Provide the [X, Y] coordinate of the cell's center where the given text is located.  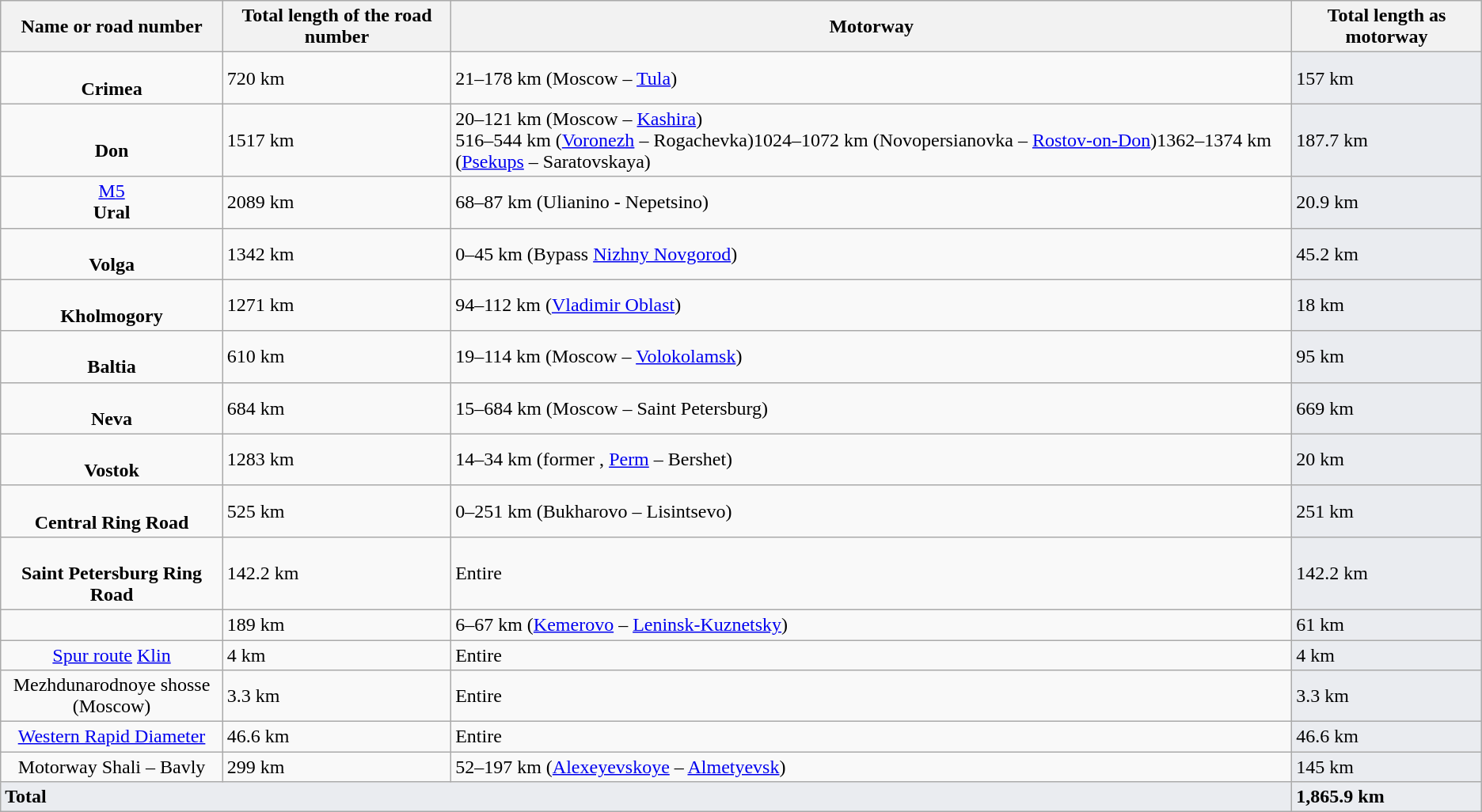
20.9 km [1387, 203]
299 km [336, 767]
1342 km [336, 253]
Spur route Klin [112, 655]
669 km [1387, 408]
Vostok [112, 459]
Total length as motorway [1387, 27]
0–251 km (Bukharovo – Lisintsevo) [872, 511]
525 km [336, 511]
2089 km [336, 203]
145 km [1387, 767]
Saint Petersburg Ring Road [112, 573]
M5 Ural [112, 203]
610 km [336, 356]
Mezhdunarodnoye shosse (Moscow) [112, 696]
94–112 km (Vladimir Oblast) [872, 305]
1271 km [336, 305]
189 km [336, 624]
Baltia [112, 356]
Neva [112, 408]
Name or road number [112, 27]
Kholmogory [112, 305]
720 km [336, 78]
20 km [1387, 459]
45.2 km [1387, 253]
251 km [1387, 511]
Central Ring Road [112, 511]
18 km [1387, 305]
Total [646, 797]
52–197 km (Alexeyevskoye – Almetyevsk) [872, 767]
19–114 km (Moscow – Volokolamsk) [872, 356]
Motorway Shali – Bavly [112, 767]
157 km [1387, 78]
20–121 km (Moscow – Kashira)516–544 km (Voronezh – Rogachevka)1024–1072 km (Novopersianovka – Rostov-on-Don)1362–1374 km (Psekups – Saratovskaya) [872, 140]
Don [112, 140]
14–34 km (former , Perm – Bershet) [872, 459]
Total length of the road number [336, 27]
1517 km [336, 140]
Western Rapid Diameter [112, 737]
15–684 km (Moscow – Saint Petersburg) [872, 408]
1,865.9 km [1387, 797]
68–87 km (Ulianino - Nepetsino) [872, 203]
61 km [1387, 624]
Volga [112, 253]
95 km [1387, 356]
6–67 km (Kemerovo – Leninsk-Kuznetsky) [872, 624]
21–178 km (Moscow – Tula) [872, 78]
187.7 km [1387, 140]
0–45 km (Bypass Nizhny Novgorod) [872, 253]
684 km [336, 408]
1283 km [336, 459]
Motorway [872, 27]
Crimea [112, 78]
